Detect which cell encompasses the target text, then output its (X, Y) center coordinate. 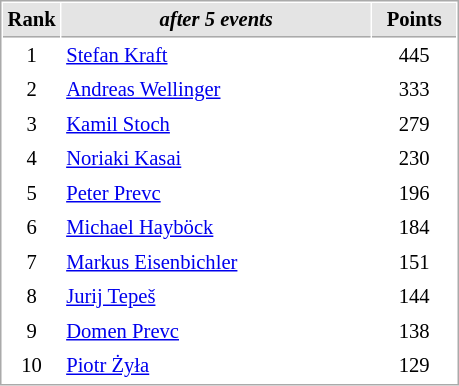
Kamil Stoch (216, 124)
Jurij Tepeš (216, 296)
after 5 events (216, 20)
2 (32, 90)
1 (32, 56)
Andreas Wellinger (216, 90)
Peter Prevc (216, 194)
Rank (32, 20)
Points (414, 20)
445 (414, 56)
8 (32, 296)
6 (32, 228)
138 (414, 332)
144 (414, 296)
5 (32, 194)
184 (414, 228)
3 (32, 124)
333 (414, 90)
7 (32, 262)
9 (32, 332)
Domen Prevc (216, 332)
4 (32, 158)
279 (414, 124)
Michael Hayböck (216, 228)
Stefan Kraft (216, 56)
129 (414, 366)
151 (414, 262)
230 (414, 158)
10 (32, 366)
Noriaki Kasai (216, 158)
196 (414, 194)
Piotr Żyła (216, 366)
Markus Eisenbichler (216, 262)
